Detect which cell encompasses the target text, then output its (X, Y) center coordinate. 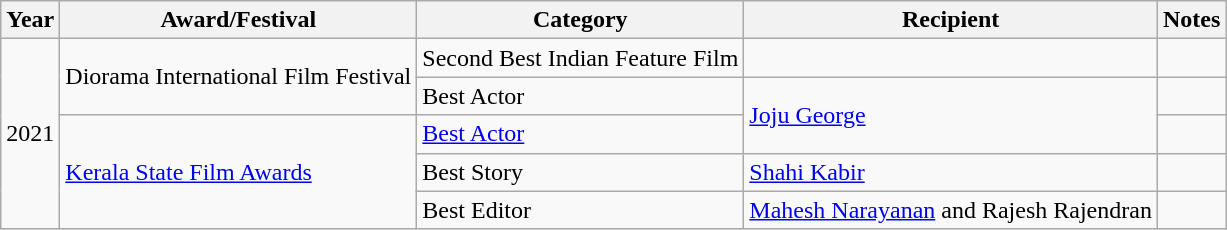
Category (580, 20)
Best Editor (580, 210)
Kerala State Film Awards (238, 172)
Year (30, 20)
Shahi Kabir (951, 172)
2021 (30, 134)
Award/Festival (238, 20)
Mahesh Narayanan and Rajesh Rajendran (951, 210)
Best Story (580, 172)
Notes (1191, 20)
Second Best Indian Feature Film (580, 58)
Joju George (951, 115)
Recipient (951, 20)
Diorama International Film Festival (238, 77)
